Pinpoint the cell where the given text exists, returning its [X, Y] midpoint coordinate. 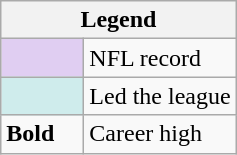
NFL record [160, 58]
Career high [160, 134]
Bold [42, 134]
Led the league [160, 96]
Legend [118, 20]
